Identify which cell holds the provided text, then report its [X, Y] central coordinate. 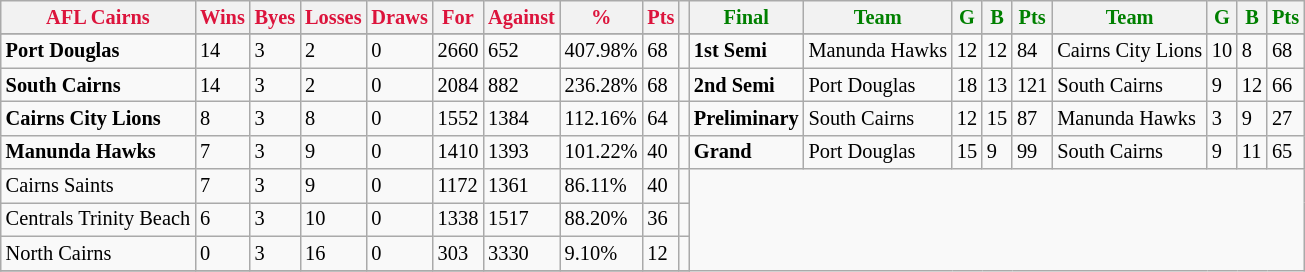
101.22% [602, 152]
11 [1252, 152]
1st Semi [746, 51]
16 [333, 253]
1552 [458, 118]
27 [1286, 118]
1384 [522, 118]
1410 [458, 152]
AFL Cairns [98, 17]
Losses [333, 17]
1393 [522, 152]
99 [1032, 152]
Centrals Trinity Beach [98, 219]
2nd Semi [746, 85]
Wins [222, 17]
64 [660, 118]
Grand [746, 152]
1517 [522, 219]
66 [1286, 85]
Preliminary [746, 118]
% [602, 17]
65 [1286, 152]
86.11% [602, 186]
Final [746, 17]
For [458, 17]
North Cairns [98, 253]
112.16% [602, 118]
236.28% [602, 85]
84 [1032, 51]
18 [967, 85]
882 [522, 85]
652 [522, 51]
88.20% [602, 219]
121 [1032, 85]
6 [222, 219]
Against [522, 17]
407.98% [602, 51]
303 [458, 253]
1338 [458, 219]
2084 [458, 85]
3330 [522, 253]
Byes [275, 17]
13 [997, 85]
87 [1032, 118]
1172 [458, 186]
Draws [399, 17]
36 [660, 219]
2660 [458, 51]
Cairns Saints [98, 186]
9.10% [602, 253]
1361 [522, 186]
